Provide the (X, Y) coordinate of the cell's center where the given text is located.  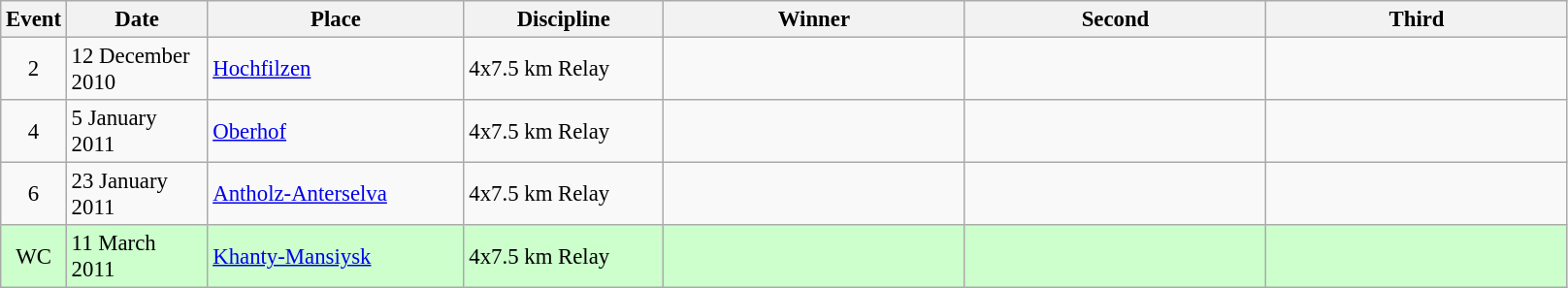
Hochfilzen (336, 70)
Third (1417, 19)
Antholz-Anterselva (336, 194)
WC (34, 256)
4 (34, 132)
Place (336, 19)
Date (137, 19)
Second (1116, 19)
5 January 2011 (137, 132)
11 March 2011 (137, 256)
12 December 2010 (137, 70)
Khanty-Mansiysk (336, 256)
Winner (815, 19)
6 (34, 194)
Discipline (564, 19)
Oberhof (336, 132)
Event (34, 19)
2 (34, 70)
23 January 2011 (137, 194)
